Capture the cell that displays the provided text and extract its [x, y] central coordinate. 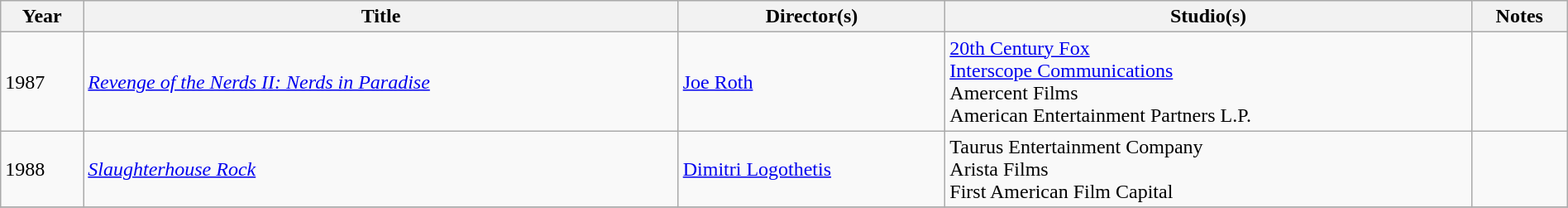
Studio(s) [1209, 17]
Dimitri Logothetis [812, 169]
Director(s) [812, 17]
Notes [1519, 17]
1988 [42, 169]
Joe Roth [812, 81]
Year [42, 17]
20th Century FoxInterscope CommunicationsAmercent FilmsAmerican Entertainment Partners L.P. [1209, 81]
1987 [42, 81]
Title [380, 17]
Slaughterhouse Rock [380, 169]
Revenge of the Nerds II: Nerds in Paradise [380, 81]
Taurus Entertainment CompanyArista FilmsFirst American Film Capital [1209, 169]
